Return [X, Y] of the center of cell containing provided text 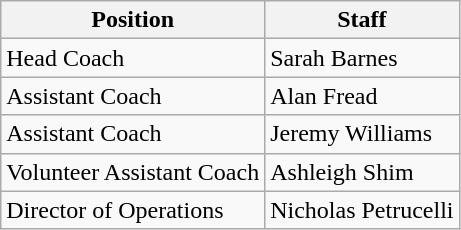
Nicholas Petrucelli [362, 210]
Staff [362, 20]
Ashleigh Shim [362, 172]
Position [133, 20]
Director of Operations [133, 210]
Jeremy Williams [362, 134]
Volunteer Assistant Coach [133, 172]
Alan Fread [362, 96]
Sarah Barnes [362, 58]
Head Coach [133, 58]
